Return [x, y] of the center of cell containing provided text 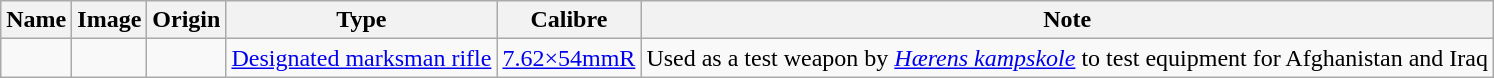
Calibre [569, 20]
Name [36, 20]
Note [1068, 20]
Image [110, 20]
Type [362, 20]
7.62×54mmR [569, 58]
Origin [186, 20]
Designated marksman rifle [362, 58]
Used as a test weapon by Hærens kampskole to test equipment for Afghanistan and Iraq [1068, 58]
